For the text-containing cell, return its midpoint in (X, Y) coordinate format. 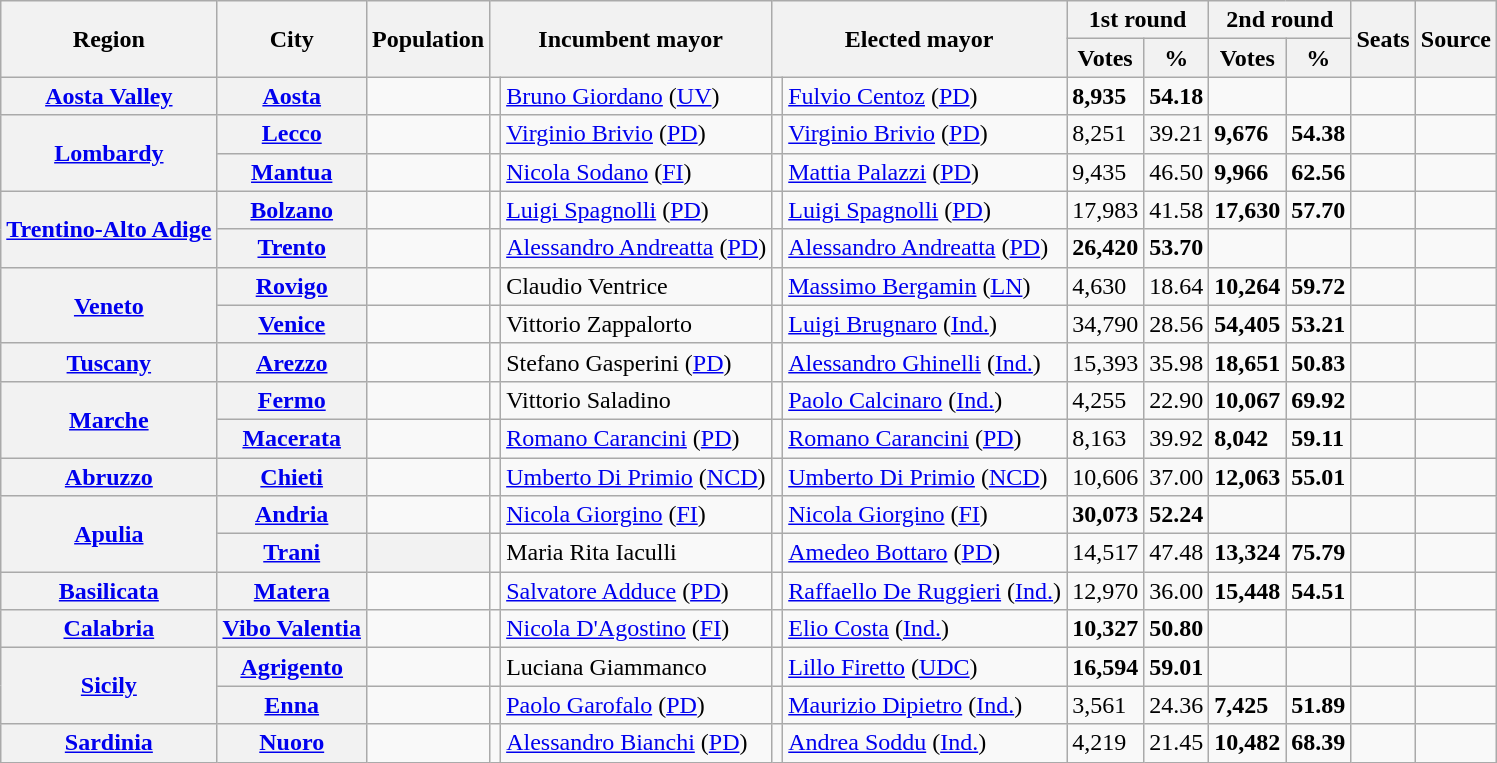
34,790 (1106, 324)
Enna (292, 705)
Aosta Valley (109, 96)
7,425 (1248, 705)
Region (109, 39)
10,327 (1106, 629)
Veneto (109, 305)
59.72 (1318, 286)
Maurizio Dipietro (Ind.) (925, 705)
Claudio Ventrice (636, 286)
9,435 (1106, 172)
Amedeo Bottaro (PD) (925, 553)
69.92 (1318, 400)
Luigi Brugnaro (Ind.) (925, 324)
46.50 (1176, 172)
Apulia (109, 534)
12,970 (1106, 591)
Arezzo (292, 362)
1st round (1138, 20)
18,651 (1248, 362)
Lillo Firetto (UDC) (925, 667)
Abruzzo (109, 477)
Seats (1383, 39)
37.00 (1176, 477)
Paolo Calcinaro (Ind.) (925, 400)
Sardinia (109, 743)
53.70 (1176, 248)
68.39 (1318, 743)
8,163 (1106, 438)
Lecco (292, 134)
52.24 (1176, 515)
Source (1456, 39)
Elio Costa (Ind.) (925, 629)
Luciana Giammanco (636, 667)
17,983 (1106, 210)
Chieti (292, 477)
54,405 (1248, 324)
8,042 (1248, 438)
Trento (292, 248)
Mantua (292, 172)
Tuscany (109, 362)
57.70 (1318, 210)
28.56 (1176, 324)
35.98 (1176, 362)
Rovigo (292, 286)
50.80 (1176, 629)
Lombardy (109, 153)
10,264 (1248, 286)
Matera (292, 591)
Trentino-Alto Adige (109, 229)
Nicola D'Agostino (FI) (636, 629)
Nicola Sodano (FI) (636, 172)
Sicily (109, 686)
8,935 (1106, 96)
Agrigento (292, 667)
21.45 (1176, 743)
Andrea Soddu (Ind.) (925, 743)
Trani (292, 553)
51.89 (1318, 705)
4,255 (1106, 400)
24.36 (1176, 705)
47.48 (1176, 553)
9,676 (1248, 134)
Incumbent mayor (631, 39)
Vittorio Saladino (636, 400)
Population (428, 39)
Maria Rita Iaculli (636, 553)
4,219 (1106, 743)
14,517 (1106, 553)
53.21 (1318, 324)
26,420 (1106, 248)
18.64 (1176, 286)
Basilicata (109, 591)
55.01 (1318, 477)
4,630 (1106, 286)
10,482 (1248, 743)
Bolzano (292, 210)
City (292, 39)
Massimo Bergamin (LN) (925, 286)
Vittorio Zappalorto (636, 324)
30,073 (1106, 515)
54.18 (1176, 96)
16,594 (1106, 667)
Salvatore Adduce (PD) (636, 591)
Marche (109, 419)
75.79 (1318, 553)
Mattia Palazzi (PD) (925, 172)
9,966 (1248, 172)
Vibo Valentia (292, 629)
Aosta (292, 96)
15,393 (1106, 362)
10,067 (1248, 400)
22.90 (1176, 400)
Bruno Giordano (UV) (636, 96)
Paolo Garofalo (PD) (636, 705)
2nd round (1280, 20)
Venice (292, 324)
39.92 (1176, 438)
Stefano Gasperini (PD) (636, 362)
Fulvio Centoz (PD) (925, 96)
10,606 (1106, 477)
Fermo (292, 400)
Macerata (292, 438)
13,324 (1248, 553)
59.11 (1318, 438)
8,251 (1106, 134)
62.56 (1318, 172)
36.00 (1176, 591)
41.58 (1176, 210)
Andria (292, 515)
Alessandro Bianchi (PD) (636, 743)
54.51 (1318, 591)
12,063 (1248, 477)
Calabria (109, 629)
3,561 (1106, 705)
59.01 (1176, 667)
Alessandro Ghinelli (Ind.) (925, 362)
50.83 (1318, 362)
Elected mayor (920, 39)
Raffaello De Ruggieri (Ind.) (925, 591)
17,630 (1248, 210)
39.21 (1176, 134)
15,448 (1248, 591)
Nuoro (292, 743)
54.38 (1318, 134)
